Pinpoint the cell where the given text exists, returning its (X, Y) midpoint coordinate. 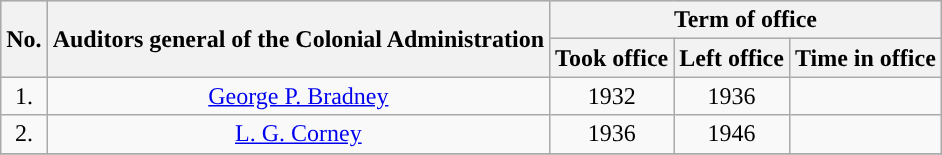
Took office (612, 58)
George P. Bradney (298, 96)
1932 (612, 96)
Term of office (746, 20)
1. (24, 96)
No. (24, 39)
L. G. Corney (298, 134)
Auditors general of the Colonial Administration (298, 39)
2. (24, 134)
1946 (732, 134)
Left office (732, 58)
Time in office (865, 58)
